Extract the [x, y] coordinate from the center of the cell holding the provided text.  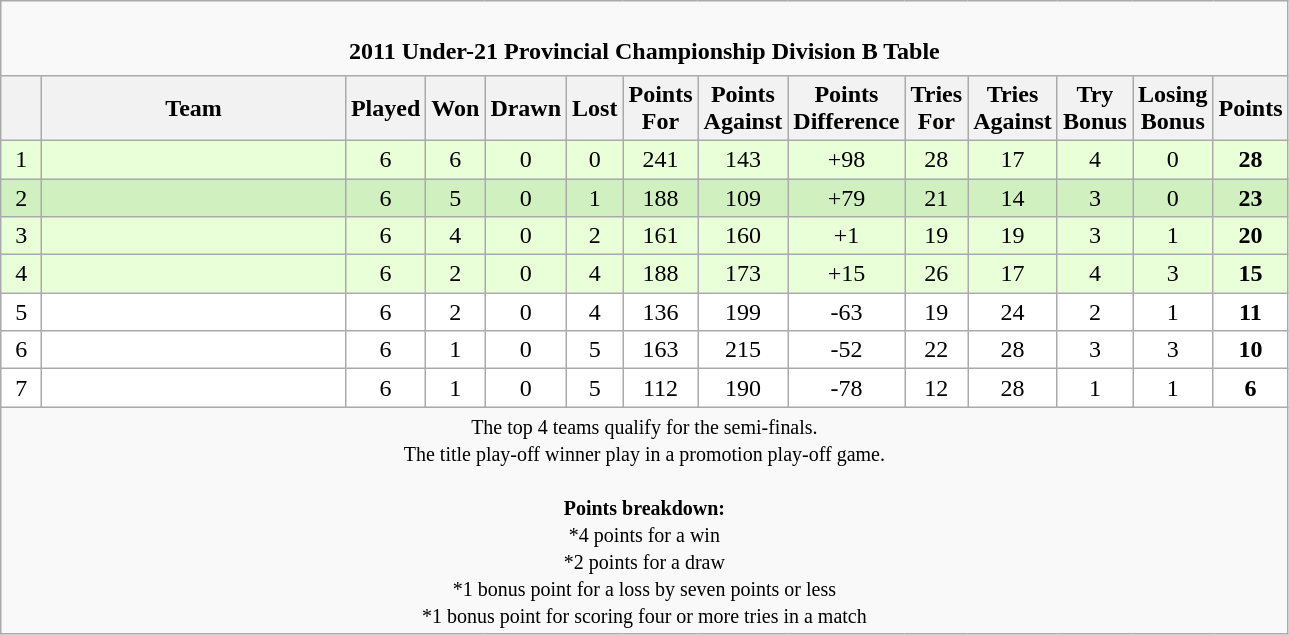
163 [660, 350]
24 [1013, 312]
20 [1250, 236]
14 [1013, 197]
161 [660, 236]
26 [936, 274]
241 [660, 159]
Points Against [743, 108]
Tries For [936, 108]
Tries Against [1013, 108]
11 [1250, 312]
215 [743, 350]
190 [743, 388]
21 [936, 197]
+15 [846, 274]
-52 [846, 350]
7 [22, 388]
109 [743, 197]
23 [1250, 197]
136 [660, 312]
+79 [846, 197]
Team [194, 108]
Losing Bonus [1172, 108]
-78 [846, 388]
15 [1250, 274]
-63 [846, 312]
10 [1250, 350]
160 [743, 236]
Try Bonus [1094, 108]
Points For [660, 108]
Drawn [526, 108]
+1 [846, 236]
112 [660, 388]
Won [456, 108]
Points [1250, 108]
Played [385, 108]
+98 [846, 159]
199 [743, 312]
143 [743, 159]
12 [936, 388]
Points Difference [846, 108]
Lost [595, 108]
173 [743, 274]
22 [936, 350]
